Provide the (x, y) coordinate of the cell's center where the given text is located.  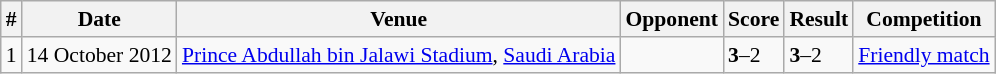
Result (818, 19)
# (12, 19)
Opponent (672, 19)
1 (12, 55)
Prince Abdullah bin Jalawi Stadium, Saudi Arabia (399, 55)
Score (754, 19)
Friendly match (924, 55)
14 October 2012 (100, 55)
Competition (924, 19)
Date (100, 19)
Venue (399, 19)
